Capture the cell that displays the provided text and extract its [x, y] central coordinate. 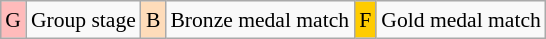
G [13, 20]
Gold medal match [461, 20]
F [365, 20]
Group stage [84, 20]
Bronze medal match [260, 20]
B [154, 20]
